Find where the given text appears and provide that cell's center as [x, y] coordinate. 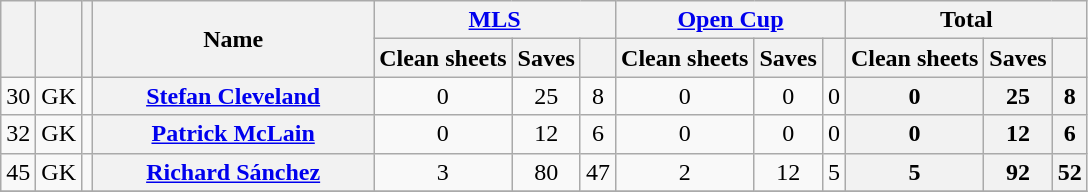
30 [18, 96]
3 [443, 172]
92 [1018, 172]
Richard Sánchez [234, 172]
Patrick McLain [234, 134]
32 [18, 134]
Open Cup [731, 20]
Total [966, 20]
MLS [495, 20]
80 [546, 172]
47 [598, 172]
Stefan Cleveland [234, 96]
2 [685, 172]
Name [234, 39]
52 [1070, 172]
45 [18, 172]
